Output the (X, Y) coordinate of the center of the cell containing the given text.  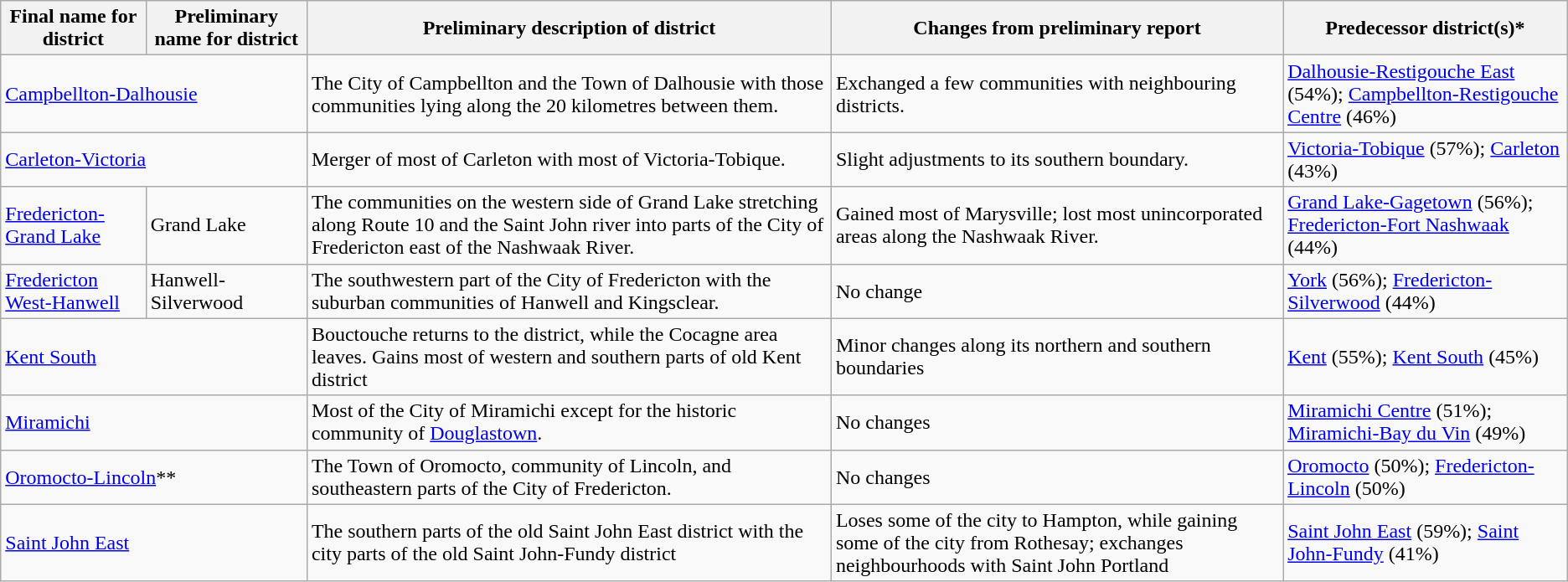
No change (1057, 291)
Preliminary name for district (226, 28)
Kent South (154, 357)
The southwestern part of the City of Fredericton with the suburban communities of Hanwell and Kingsclear. (569, 291)
Campbellton-Dalhousie (154, 94)
Kent (55%); Kent South (45%) (1426, 357)
Dalhousie-Restigouche East (54%); Campbellton-Restigouche Centre (46%) (1426, 94)
Merger of most of Carleton with most of Victoria-Tobique. (569, 159)
Grand Lake (226, 225)
Fredericton-Grand Lake (74, 225)
Preliminary description of district (569, 28)
Minor changes along its northern and southern boundaries (1057, 357)
Final name for district (74, 28)
Exchanged a few communities with neighbouring districts. (1057, 94)
Loses some of the city to Hampton, while gaining some of the city from Rothesay; exchanges neighbourhoods with Saint John Portland (1057, 543)
Hanwell-Silverwood (226, 291)
York (56%); Fredericton-Silverwood (44%) (1426, 291)
Gained most of Marysville; lost most unincorporated areas along the Nashwaak River. (1057, 225)
Carleton-Victoria (154, 159)
Saint John East (154, 543)
Saint John East (59%); Saint John-Fundy (41%) (1426, 543)
Most of the City of Miramichi except for the historic community of Douglastown. (569, 422)
Victoria-Tobique (57%); Carleton (43%) (1426, 159)
Fredericton West-Hanwell (74, 291)
Miramichi (154, 422)
The Town of Oromocto, community of Lincoln, and southeastern parts of the City of Fredericton. (569, 477)
The southern parts of the old Saint John East district with the city parts of the old Saint John-Fundy district (569, 543)
Bouctouche returns to the district, while the Cocagne area leaves. Gains most of western and southern parts of old Kent district (569, 357)
Grand Lake-Gagetown (56%); Fredericton-Fort Nashwaak (44%) (1426, 225)
Oromocto (50%); Fredericton-Lincoln (50%) (1426, 477)
Predecessor district(s)* (1426, 28)
Oromocto-Lincoln** (154, 477)
Slight adjustments to its southern boundary. (1057, 159)
Changes from preliminary report (1057, 28)
The City of Campbellton and the Town of Dalhousie with those communities lying along the 20 kilometres between them. (569, 94)
Miramichi Centre (51%); Miramichi-Bay du Vin (49%) (1426, 422)
